Provide the (X, Y) coordinate of the cell's center where the given text is located.  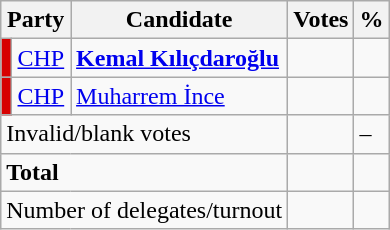
Party (36, 20)
Votes (321, 20)
Number of delegates/turnout (144, 210)
– (372, 134)
Invalid/blank votes (144, 134)
Candidate (180, 20)
Kemal Kılıçdaroğlu (180, 58)
Muharrem İnce (180, 96)
Total (144, 172)
% (372, 20)
